Provide the (x, y) coordinate of the cell's center where the given text is located.  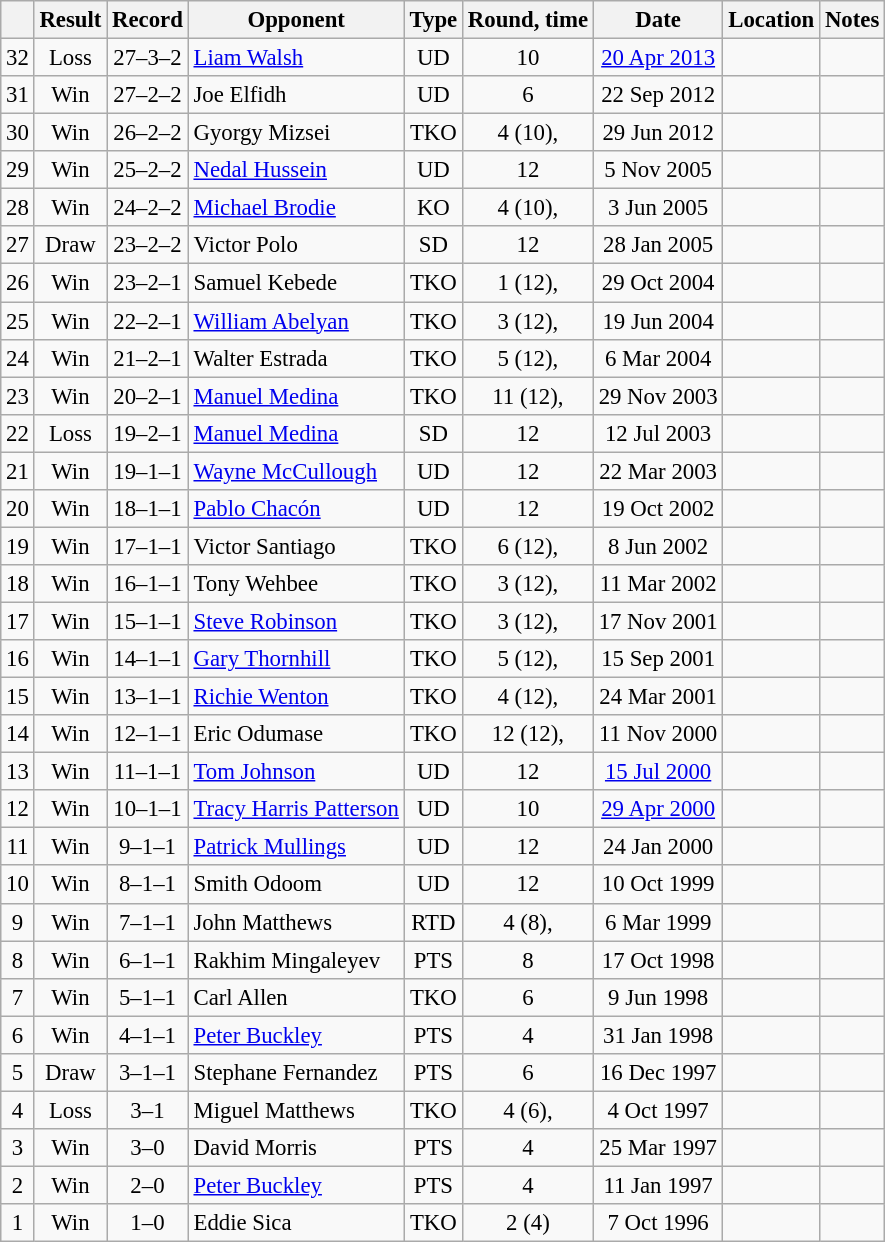
Joe Elfidh (296, 95)
Pablo Chacón (296, 509)
28 Jan 2005 (658, 245)
4 (12), (528, 697)
31 (18, 95)
Liam Walsh (296, 58)
Result (70, 20)
Richie Wenton (296, 697)
4–1–1 (148, 1035)
22 Sep 2012 (658, 95)
3–0 (148, 1148)
14 (18, 734)
Stephane Fernandez (296, 1073)
5 (18, 1073)
Walter Estrada (296, 358)
27–2–2 (148, 95)
1 (12), (528, 283)
24 Jan 2000 (658, 847)
19 (18, 546)
4 Oct 1997 (658, 1110)
23 (18, 396)
19 Oct 2002 (658, 509)
Tony Wehbee (296, 584)
29 Jun 2012 (658, 133)
23–2–2 (148, 245)
Miguel Matthews (296, 1110)
26 (18, 283)
Smith Odoom (296, 885)
5–1–1 (148, 997)
20 Apr 2013 (658, 58)
3 (18, 1148)
13 (18, 772)
21 (18, 471)
9–1–1 (148, 847)
7–1–1 (148, 922)
Gary Thornhill (296, 659)
15–1–1 (148, 621)
Steve Robinson (296, 621)
Rakhim Mingaleyev (296, 960)
25 Mar 1997 (658, 1148)
22–2–1 (148, 321)
Victor Santiago (296, 546)
Round, time (528, 20)
22 (18, 433)
6 Mar 2004 (658, 358)
29 Nov 2003 (658, 396)
18–1–1 (148, 509)
1–0 (148, 1223)
2 (4) (528, 1223)
7 (18, 997)
Gyorgy Mizsei (296, 133)
26–2–2 (148, 133)
24–2–2 (148, 208)
18 (18, 584)
27–3–2 (148, 58)
22 Mar 2003 (658, 471)
Opponent (296, 20)
19 Jun 2004 (658, 321)
3–1–1 (148, 1073)
2–0 (148, 1185)
Date (658, 20)
David Morris (296, 1148)
16 Dec 1997 (658, 1073)
11 Jan 1997 (658, 1185)
10 Oct 1999 (658, 885)
24 (18, 358)
28 (18, 208)
Carl Allen (296, 997)
Nedal Hussein (296, 170)
12 Jul 2003 (658, 433)
4 (6), (528, 1110)
Victor Polo (296, 245)
William Abelyan (296, 321)
16–1–1 (148, 584)
11 (18, 847)
14–1–1 (148, 659)
11 Mar 2002 (658, 584)
20 (18, 509)
3–1 (148, 1110)
17 (18, 621)
7 Oct 1996 (658, 1223)
19–2–1 (148, 433)
17–1–1 (148, 546)
31 Jan 1998 (658, 1035)
21–2–1 (148, 358)
Notes (852, 20)
Location (772, 20)
Eddie Sica (296, 1223)
6–1–1 (148, 960)
12 (12), (528, 734)
11 (12), (528, 396)
6 (12), (528, 546)
8–1–1 (148, 885)
17 Nov 2001 (658, 621)
32 (18, 58)
15 Sep 2001 (658, 659)
2 (18, 1185)
9 (18, 922)
25 (18, 321)
3 Jun 2005 (658, 208)
29 Apr 2000 (658, 809)
8 Jun 2002 (658, 546)
23–2–1 (148, 283)
Wayne McCullough (296, 471)
17 Oct 1998 (658, 960)
1 (18, 1223)
12–1–1 (148, 734)
Samuel Kebede (296, 283)
19–1–1 (148, 471)
Tracy Harris Patterson (296, 809)
30 (18, 133)
John Matthews (296, 922)
29 (18, 170)
11 Nov 2000 (658, 734)
Type (433, 20)
15 (18, 697)
5 Nov 2005 (658, 170)
Michael Brodie (296, 208)
10–1–1 (148, 809)
Eric Odumase (296, 734)
16 (18, 659)
KO (433, 208)
9 Jun 1998 (658, 997)
29 Oct 2004 (658, 283)
RTD (433, 922)
Record (148, 20)
25–2–2 (148, 170)
6 Mar 1999 (658, 922)
15 Jul 2000 (658, 772)
27 (18, 245)
20–2–1 (148, 396)
Patrick Mullings (296, 847)
13–1–1 (148, 697)
11–1–1 (148, 772)
Tom Johnson (296, 772)
4 (8), (528, 922)
24 Mar 2001 (658, 697)
